Detect which cell encompasses the target text, then output its [x, y] center coordinate. 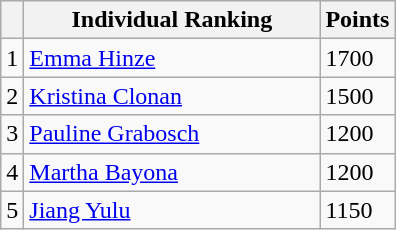
5 [12, 210]
1 [12, 58]
1150 [358, 210]
1500 [358, 96]
Pauline Grabosch [172, 134]
4 [12, 172]
3 [12, 134]
Kristina Clonan [172, 96]
Points [358, 20]
Emma Hinze [172, 58]
Martha Bayona [172, 172]
Jiang Yulu [172, 210]
Individual Ranking [172, 20]
1700 [358, 58]
2 [12, 96]
